Search for the cell housing the specified text and yield its [X, Y] center coordinate. 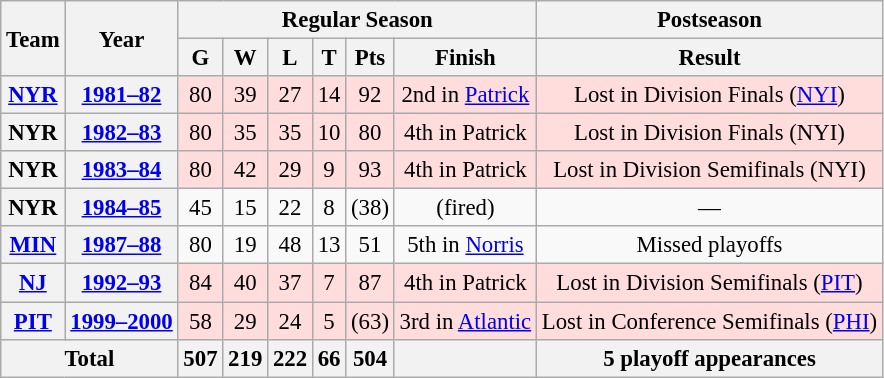
5 playoff appearances [710, 358]
8 [328, 208]
42 [246, 170]
W [246, 58]
37 [290, 283]
219 [246, 358]
Total [90, 358]
T [328, 58]
1999–2000 [122, 321]
14 [328, 95]
13 [328, 245]
MIN [33, 245]
24 [290, 321]
2nd in Patrick [465, 95]
222 [290, 358]
93 [370, 170]
27 [290, 95]
NJ [33, 283]
Year [122, 38]
3rd in Atlantic [465, 321]
— [710, 208]
9 [328, 170]
PIT [33, 321]
84 [200, 283]
7 [328, 283]
Pts [370, 58]
Result [710, 58]
507 [200, 358]
(38) [370, 208]
(fired) [465, 208]
66 [328, 358]
G [200, 58]
1992–93 [122, 283]
Regular Season [357, 20]
5th in Norris [465, 245]
92 [370, 95]
1983–84 [122, 170]
Lost in Conference Semifinals (PHI) [710, 321]
504 [370, 358]
Finish [465, 58]
L [290, 58]
(63) [370, 321]
1982–83 [122, 133]
5 [328, 321]
Postseason [710, 20]
51 [370, 245]
87 [370, 283]
Missed playoffs [710, 245]
58 [200, 321]
45 [200, 208]
Team [33, 38]
15 [246, 208]
48 [290, 245]
10 [328, 133]
Lost in Division Semifinals (NYI) [710, 170]
39 [246, 95]
Lost in Division Semifinals (PIT) [710, 283]
40 [246, 283]
1981–82 [122, 95]
1984–85 [122, 208]
1987–88 [122, 245]
22 [290, 208]
19 [246, 245]
